Identify which cell holds the provided text, then report its (x, y) central coordinate. 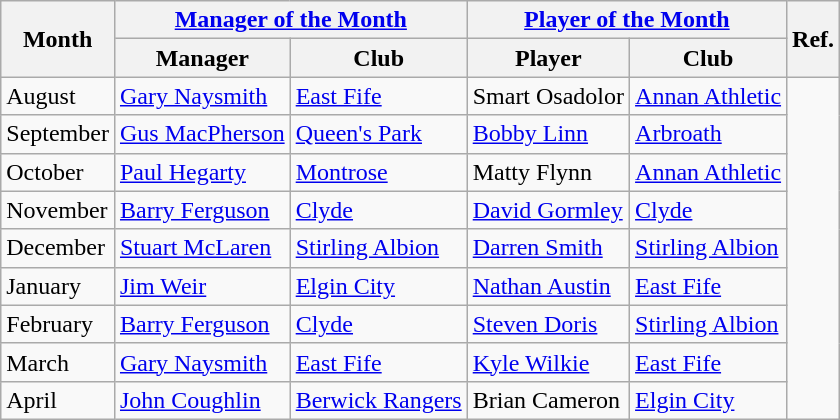
Player (548, 58)
Brian Cameron (548, 400)
Queen's Park (378, 134)
Manager (202, 58)
Month (58, 39)
Darren Smith (548, 248)
Paul Hegarty (202, 172)
Jim Weir (202, 286)
Ref. (814, 39)
Steven Doris (548, 324)
September (58, 134)
August (58, 96)
Stuart McLaren (202, 248)
April (58, 400)
John Coughlin (202, 400)
February (58, 324)
Berwick Rangers (378, 400)
Manager of the Month (290, 20)
Kyle Wilkie (548, 362)
Montrose (378, 172)
January (58, 286)
Arbroath (708, 134)
Nathan Austin (548, 286)
Matty Flynn (548, 172)
Gus MacPherson (202, 134)
Player of the Month (626, 20)
December (58, 248)
October (58, 172)
Smart Osadolor (548, 96)
November (58, 210)
Bobby Linn (548, 134)
March (58, 362)
David Gormley (548, 210)
